Return (X, Y) of the center of cell containing provided text 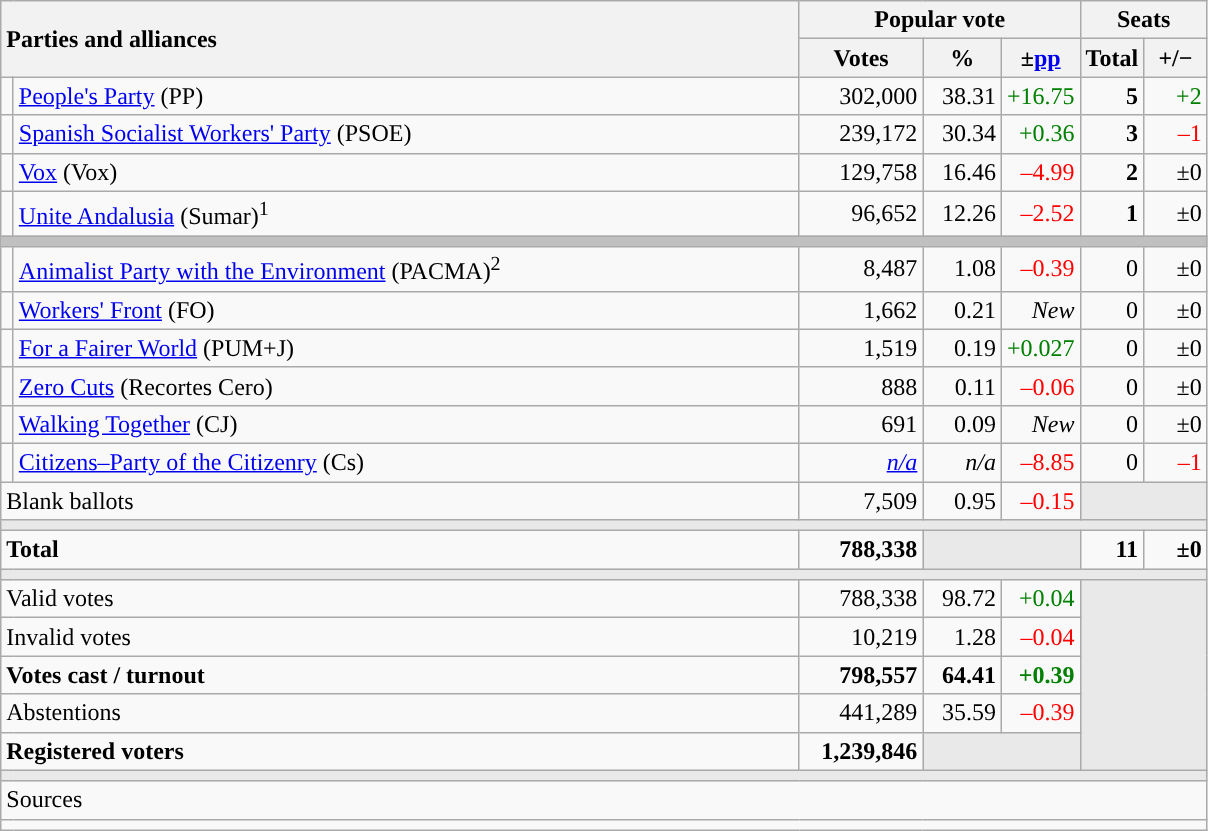
Popular vote (940, 20)
Parties and alliances (400, 39)
±pp (1040, 58)
Registered voters (400, 751)
691 (861, 424)
1,519 (861, 348)
98.72 (962, 599)
Blank ballots (400, 501)
Seats (1144, 20)
441,289 (861, 713)
0.19 (962, 348)
Citizens–Party of the Citizenry (Cs) (406, 462)
38.31 (962, 96)
+/− (1176, 58)
+0.36 (1040, 134)
Invalid votes (400, 637)
0.11 (962, 386)
People's Party (PP) (406, 96)
239,172 (861, 134)
7,509 (861, 501)
798,557 (861, 675)
1,662 (861, 310)
+0.04 (1040, 599)
For a Fairer World (PUM+J) (406, 348)
129,758 (861, 172)
0.95 (962, 501)
Sources (604, 800)
–4.99 (1040, 172)
Abstentions (400, 713)
16.46 (962, 172)
1 (1112, 214)
5 (1112, 96)
Vox (Vox) (406, 172)
+0.39 (1040, 675)
% (962, 58)
12.26 (962, 214)
+2 (1176, 96)
1,239,846 (861, 751)
Unite Andalusia (Sumar)1 (406, 214)
11 (1112, 550)
0.09 (962, 424)
Walking Together (CJ) (406, 424)
–2.52 (1040, 214)
Workers' Front (FO) (406, 310)
302,000 (861, 96)
2 (1112, 172)
3 (1112, 134)
30.34 (962, 134)
+0.027 (1040, 348)
888 (861, 386)
–0.04 (1040, 637)
1.28 (962, 637)
Animalist Party with the Environment (PACMA)2 (406, 270)
96,652 (861, 214)
–0.15 (1040, 501)
Votes (861, 58)
10,219 (861, 637)
1.08 (962, 270)
–0.06 (1040, 386)
–8.85 (1040, 462)
8,487 (861, 270)
0.21 (962, 310)
Valid votes (400, 599)
64.41 (962, 675)
Votes cast / turnout (400, 675)
Zero Cuts (Recortes Cero) (406, 386)
Spanish Socialist Workers' Party (PSOE) (406, 134)
35.59 (962, 713)
+16.75 (1040, 96)
